Output the [x, y] coordinate of the center of the cell containing the given text.  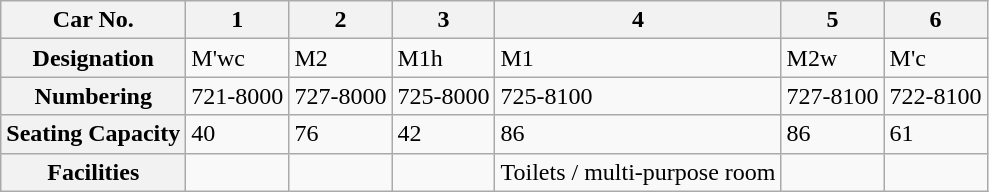
5 [832, 20]
M1 [638, 58]
M'c [936, 58]
2 [340, 20]
76 [340, 134]
722-8100 [936, 96]
Toilets / multi-purpose room [638, 172]
4 [638, 20]
721-8000 [238, 96]
Facilities [94, 172]
M2 [340, 58]
61 [936, 134]
1 [238, 20]
3 [444, 20]
725-8000 [444, 96]
Car No. [94, 20]
M2w [832, 58]
40 [238, 134]
Designation [94, 58]
6 [936, 20]
725-8100 [638, 96]
Seating Capacity [94, 134]
727-8000 [340, 96]
42 [444, 134]
Numbering [94, 96]
M'wc [238, 58]
727-8100 [832, 96]
M1h [444, 58]
